For the text-containing cell, return its midpoint in [x, y] coordinate format. 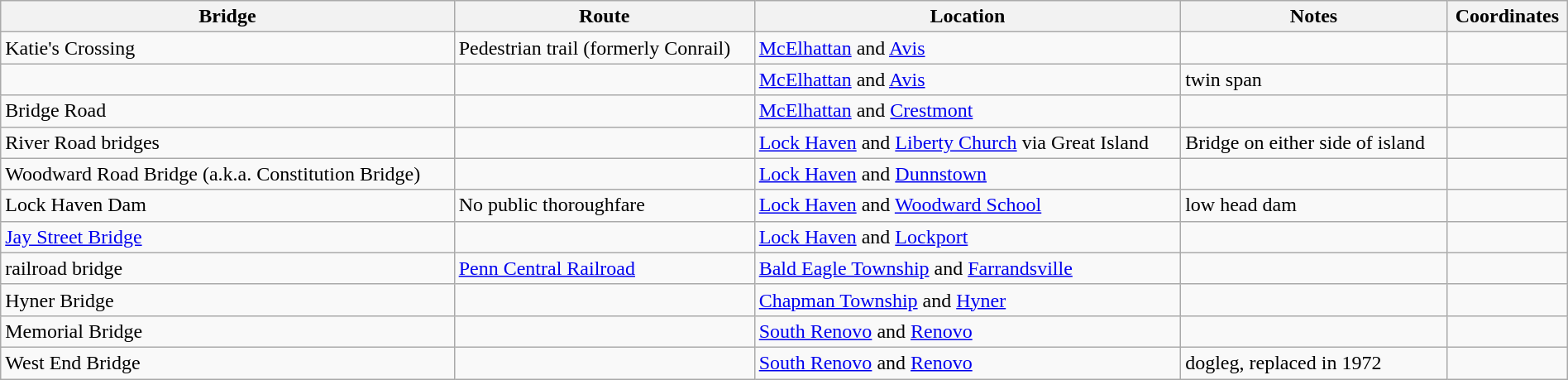
No public thoroughfare [604, 205]
Penn Central Railroad [604, 268]
Woodward Road Bridge (a.k.a. Constitution Bridge) [227, 174]
Coordinates [1507, 17]
Bald Eagle Township and Farrandsville [968, 268]
Lock Haven and Liberty Church via Great Island [968, 142]
Katie's Crossing [227, 48]
Route [604, 17]
Notes [1314, 17]
Lock Haven and Lockport [968, 237]
Bridge on either side of island [1314, 142]
Bridge Road [227, 111]
Location [968, 17]
Lock Haven and Dunnstown [968, 174]
Pedestrian trail (formerly Conrail) [604, 48]
Jay Street Bridge [227, 237]
dogleg, replaced in 1972 [1314, 363]
Lock Haven Dam [227, 205]
low head dam [1314, 205]
McElhattan and Crestmont [968, 111]
River Road bridges [227, 142]
Memorial Bridge [227, 331]
Hyner Bridge [227, 300]
twin span [1314, 79]
West End Bridge [227, 363]
Lock Haven and Woodward School [968, 205]
Bridge [227, 17]
Chapman Township and Hyner [968, 300]
railroad bridge [227, 268]
